Capture the cell that displays the provided text and extract its (X, Y) central coordinate. 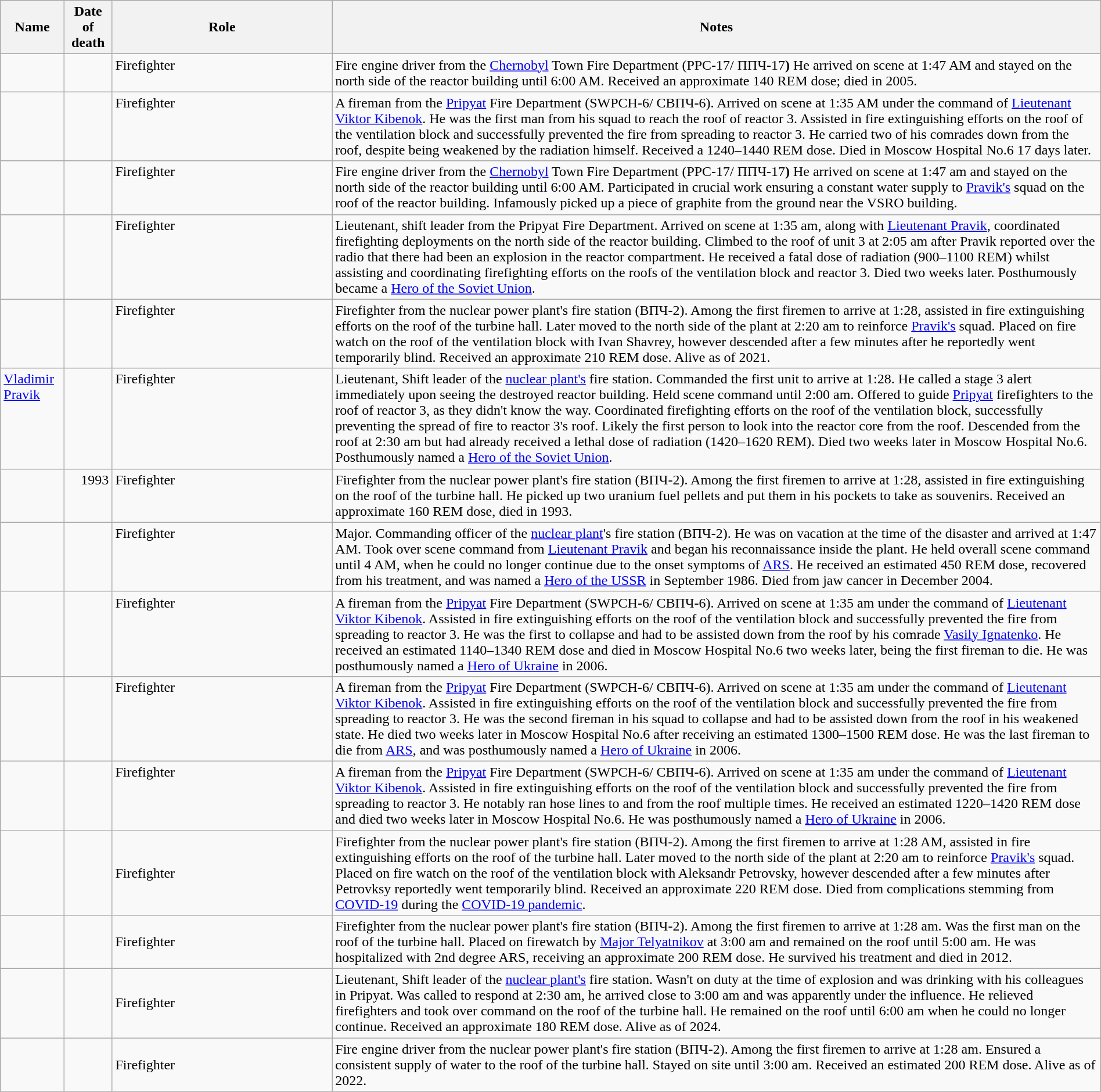
Date of death (88, 27)
1993 (88, 495)
Notes (717, 27)
Role (222, 27)
Name (33, 27)
Vladimir Pravik (33, 418)
